Scan for the cell matching the given text and deliver its [X, Y] coordinate at center. 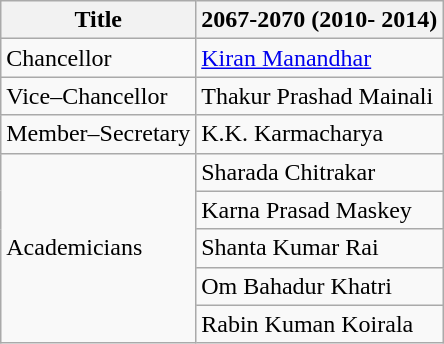
Rabin Kuman Koirala [320, 324]
Kiran Manandhar [320, 58]
Member–Secretary [98, 134]
Om Bahadur Khatri [320, 286]
Sharada Chitrakar [320, 172]
Academicians [98, 248]
K.K. Karmacharya [320, 134]
Chancellor [98, 58]
Karna Prasad Maskey [320, 210]
Shanta Kumar Rai [320, 248]
2067-2070 (2010- 2014) [320, 20]
Vice–Chancellor [98, 96]
Title [98, 20]
Thakur Prashad Mainali [320, 96]
